Capture the cell that displays the provided text and extract its (X, Y) central coordinate. 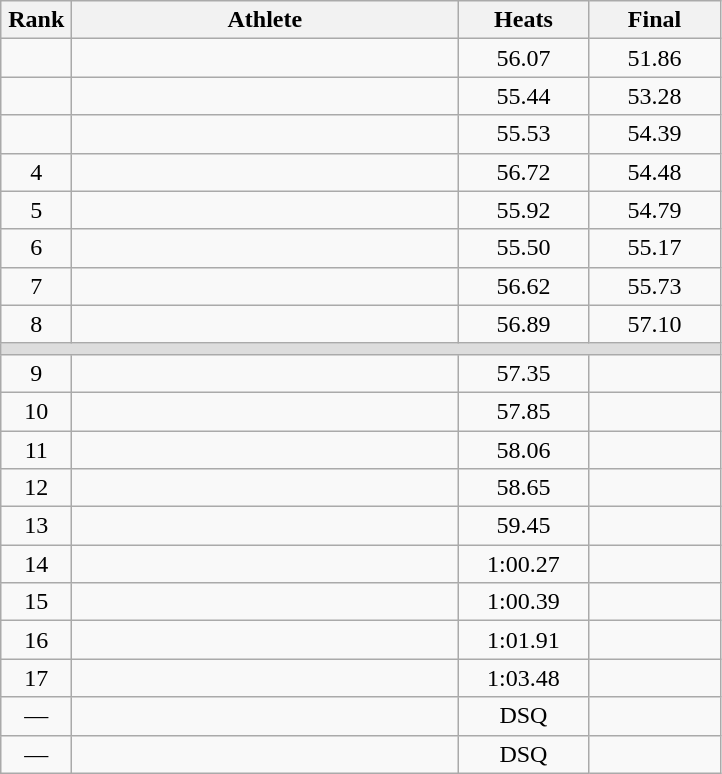
59.45 (524, 526)
9 (36, 373)
58.06 (524, 449)
56.72 (524, 172)
Heats (524, 20)
Rank (36, 20)
55.17 (654, 248)
16 (36, 640)
56.07 (524, 58)
55.44 (524, 96)
17 (36, 678)
1:03.48 (524, 678)
Final (654, 20)
53.28 (654, 96)
10 (36, 411)
56.89 (524, 324)
58.65 (524, 488)
54.79 (654, 210)
55.50 (524, 248)
57.35 (524, 373)
7 (36, 286)
1:00.27 (524, 564)
14 (36, 564)
57.85 (524, 411)
56.62 (524, 286)
6 (36, 248)
8 (36, 324)
13 (36, 526)
5 (36, 210)
55.53 (524, 134)
1:01.91 (524, 640)
Athlete (265, 20)
55.92 (524, 210)
12 (36, 488)
15 (36, 602)
54.48 (654, 172)
54.39 (654, 134)
51.86 (654, 58)
11 (36, 449)
4 (36, 172)
55.73 (654, 286)
57.10 (654, 324)
1:00.39 (524, 602)
